Pinpoint the cell where the given text exists, returning its (X, Y) midpoint coordinate. 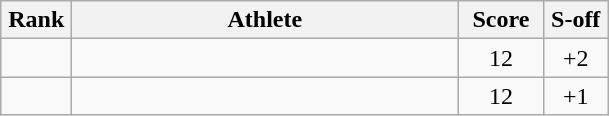
+1 (576, 96)
Athlete (265, 20)
Score (501, 20)
Rank (36, 20)
+2 (576, 58)
S-off (576, 20)
